For the text-containing cell, return its midpoint in [X, Y] coordinate format. 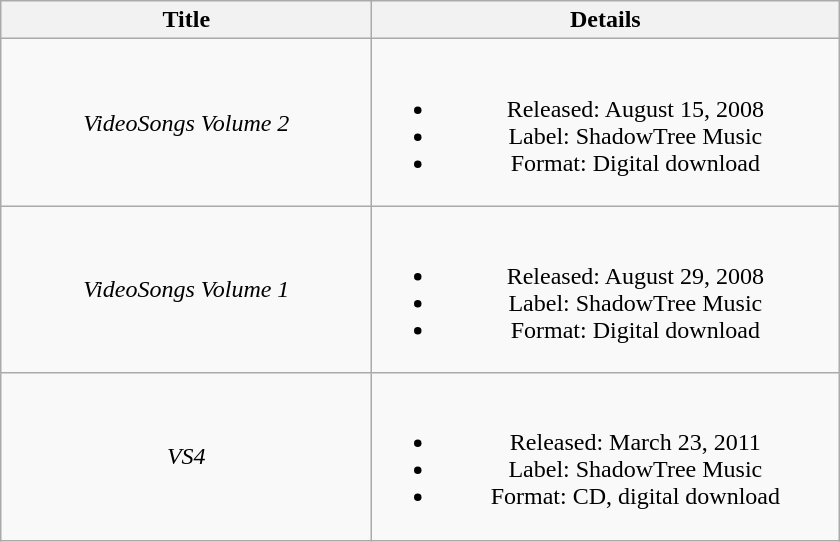
VideoSongs Volume 2 [186, 122]
Details [606, 20]
Released: August 15, 2008Label: ShadowTree MusicFormat: Digital download [606, 122]
Released: August 29, 2008Label: ShadowTree MusicFormat: Digital download [606, 290]
VS4 [186, 456]
Released: March 23, 2011Label: ShadowTree MusicFormat: CD, digital download [606, 456]
Title [186, 20]
VideoSongs Volume 1 [186, 290]
